Identify which cell holds the provided text, then report its [x, y] central coordinate. 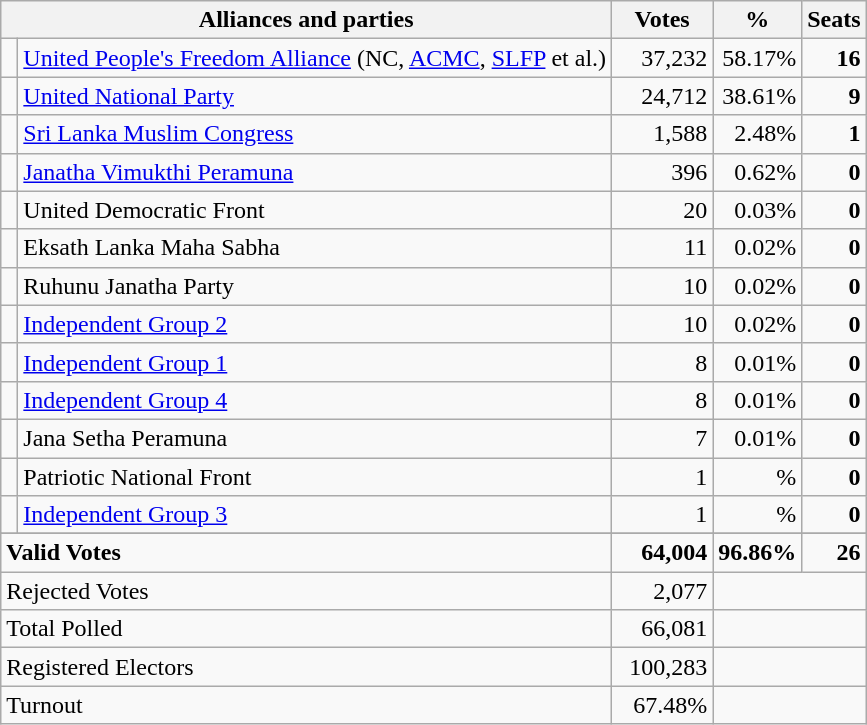
United People's Freedom Alliance (NC, ACMC, SLFP et al.) [315, 58]
1,588 [662, 134]
Eksath Lanka Maha Sabha [315, 248]
Jana Setha Peramuna [315, 438]
38.61% [758, 96]
2,077 [662, 591]
Independent Group 2 [315, 324]
2.48% [758, 134]
396 [662, 172]
26 [834, 553]
9 [834, 96]
Registered Electors [306, 667]
Janatha Vimukthi Peramuna [315, 172]
64,004 [662, 553]
67.48% [662, 705]
96.86% [758, 553]
66,081 [662, 629]
Patriotic National Front [315, 477]
Valid Votes [306, 553]
Ruhunu Janatha Party [315, 286]
Turnout [306, 705]
Sri Lanka Muslim Congress [315, 134]
58.17% [758, 58]
0.62% [758, 172]
Independent Group 3 [315, 515]
United National Party [315, 96]
24,712 [662, 96]
16 [834, 58]
37,232 [662, 58]
Total Polled [306, 629]
20 [662, 210]
United Democratic Front [315, 210]
100,283 [662, 667]
Alliances and parties [306, 20]
Independent Group 1 [315, 362]
Votes [662, 20]
Independent Group 4 [315, 400]
11 [662, 248]
7 [662, 438]
Rejected Votes [306, 591]
0.03% [758, 210]
Seats [834, 20]
